Return (X, Y) of the center of cell containing provided text 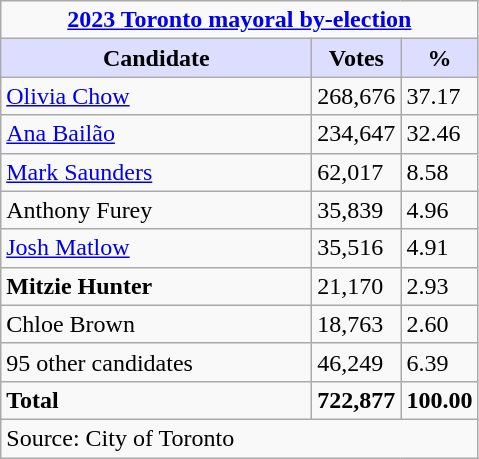
35,516 (356, 248)
62,017 (356, 172)
268,676 (356, 96)
Mitzie Hunter (156, 286)
18,763 (356, 324)
6.39 (440, 362)
95 other candidates (156, 362)
100.00 (440, 400)
2.93 (440, 286)
% (440, 58)
722,877 (356, 400)
2023 Toronto mayoral by-election (240, 20)
37.17 (440, 96)
21,170 (356, 286)
Ana Bailão (156, 134)
Anthony Furey (156, 210)
46,249 (356, 362)
4.91 (440, 248)
Source: City of Toronto (240, 438)
Chloe Brown (156, 324)
8.58 (440, 172)
Mark Saunders (156, 172)
4.96 (440, 210)
35,839 (356, 210)
Josh Matlow (156, 248)
Total (156, 400)
Votes (356, 58)
2.60 (440, 324)
Olivia Chow (156, 96)
32.46 (440, 134)
Candidate (156, 58)
234,647 (356, 134)
